Find where the given text appears and provide that cell's center as (X, Y) coordinate. 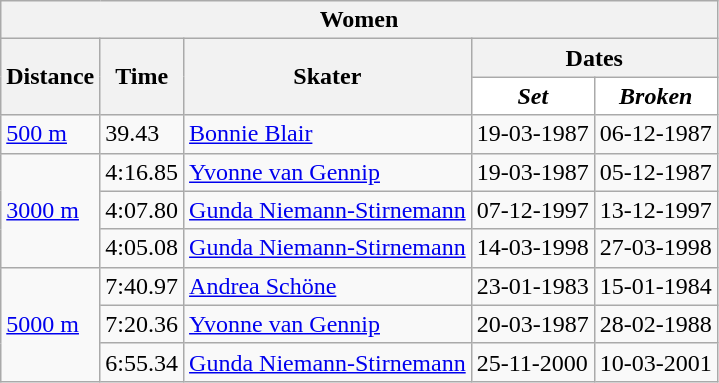
07-12-1997 (532, 210)
500 m (50, 134)
28-02-1988 (656, 324)
7:20.36 (142, 324)
06-12-1987 (656, 134)
10-03-2001 (656, 362)
5000 m (50, 324)
Dates (594, 58)
7:40.97 (142, 286)
20-03-1987 (532, 324)
15-01-1984 (656, 286)
05-12-1987 (656, 172)
14-03-1998 (532, 248)
Broken (656, 96)
Andrea Schöne (328, 286)
25-11-2000 (532, 362)
27-03-1998 (656, 248)
3000 m (50, 210)
23-01-1983 (532, 286)
4:16.85 (142, 172)
Distance (50, 77)
4:07.80 (142, 210)
Bonnie Blair (328, 134)
Set (532, 96)
Women (360, 20)
Time (142, 77)
13-12-1997 (656, 210)
39.43 (142, 134)
Skater (328, 77)
4:05.08 (142, 248)
6:55.34 (142, 362)
